Scan for the cell matching the given text and deliver its [X, Y] coordinate at center. 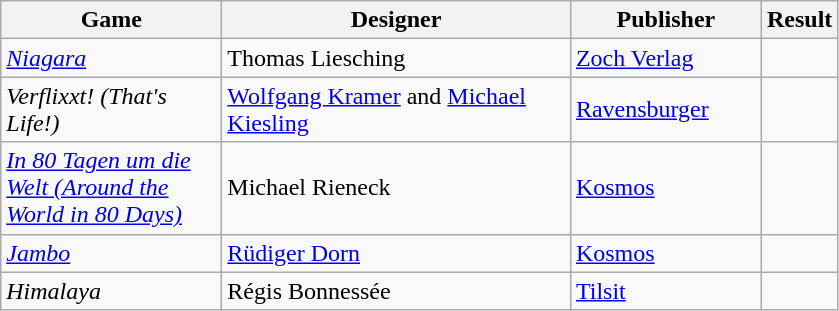
Thomas Liesching [396, 58]
Tilsit [666, 291]
Zoch Verlag [666, 58]
Verflixxt! (That's Life!) [112, 110]
Designer [396, 20]
Wolfgang Kramer and Michael Kiesling [396, 110]
Ravensburger [666, 110]
Niagara [112, 58]
Jambo [112, 253]
Michael Rieneck [396, 188]
Game [112, 20]
Régis Bonnessée [396, 291]
Result [799, 20]
In 80 Tagen um die Welt (Around the World in 80 Days) [112, 188]
Rüdiger Dorn [396, 253]
Publisher [666, 20]
Himalaya [112, 291]
